Return the [x, y] coordinate for the center point of the cell that contains the specified text.  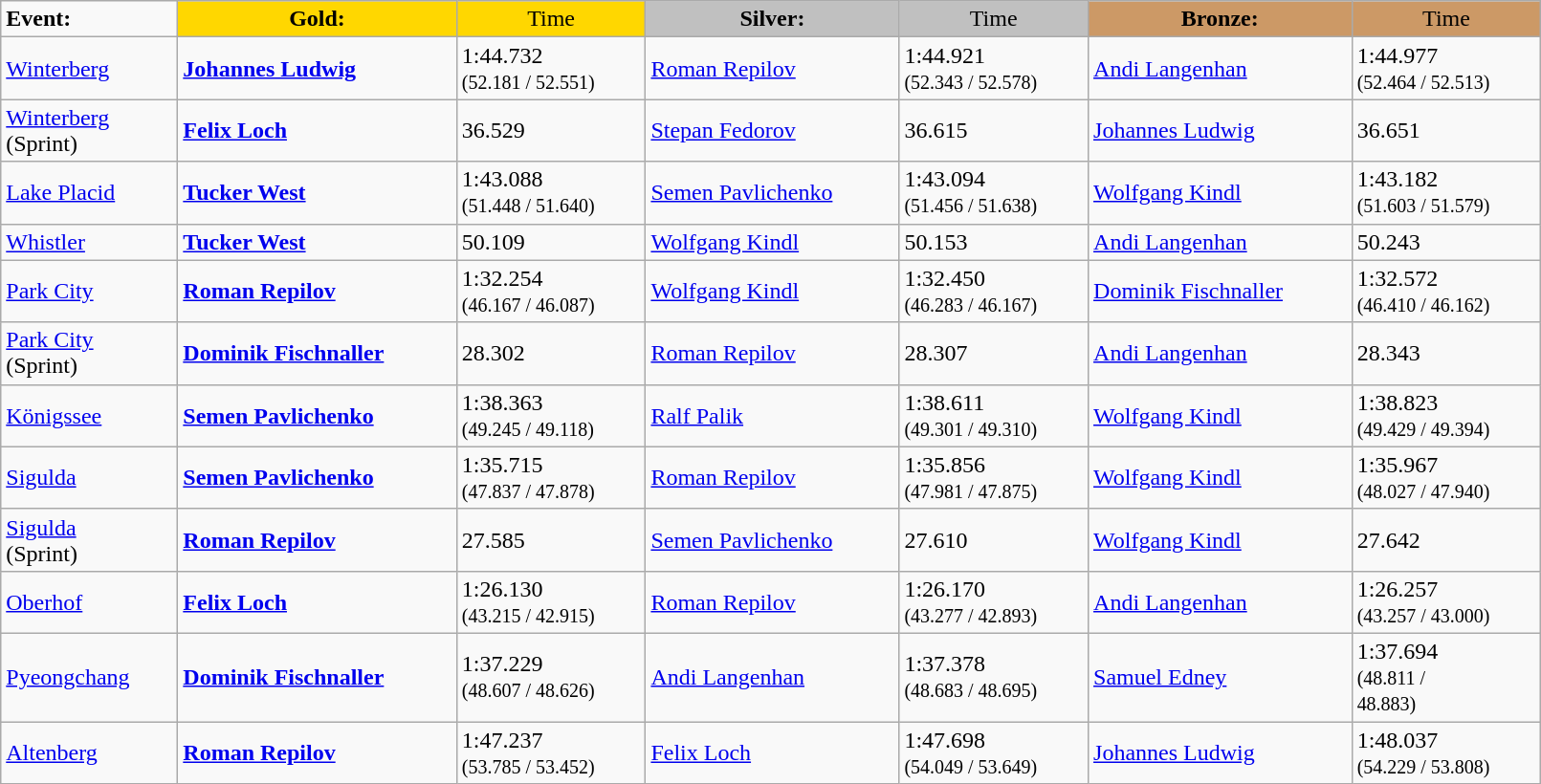
Winterberg(Sprint) [90, 130]
1:35.967(48.027 / 47.940) [1446, 478]
Samuel Edney [1221, 677]
36.529 [551, 130]
1:43.182(51.603 / 51.579) [1446, 193]
Gold: [318, 19]
Winterberg [90, 69]
1:26.257(43.257 / 43.000) [1446, 602]
1:43.088(51.448 / 51.640) [551, 193]
Sigulda(Sprint) [90, 539]
1:26.130(43.215 / 42.915) [551, 602]
Bronze: [1221, 19]
Whistler [90, 242]
36.651 [1446, 130]
28.307 [994, 354]
1:47.237(53.785 / 53.452) [551, 751]
Sigulda [90, 478]
1:32.450(46.283 / 46.167) [994, 291]
1:35.715(47.837 / 47.878) [551, 478]
1:35.856(47.981 / 47.875) [994, 478]
1:38.363(49.245 / 49.118) [551, 415]
Altenberg [90, 751]
Park City(Sprint) [90, 354]
1:38.823(49.429 / 49.394) [1446, 415]
1:44.732(52.181 / 52.551) [551, 69]
28.343 [1446, 354]
1:44.921(52.343 / 52.578) [994, 69]
1:44.977(52.464 / 52.513) [1446, 69]
1:26.170(43.277 / 42.893) [994, 602]
1:38.611(49.301 / 49.310) [994, 415]
1:43.094(51.456 / 51.638) [994, 193]
36.615 [994, 130]
1:37.229(48.607 / 48.626) [551, 677]
27.642 [1446, 539]
Ralf Palik [773, 415]
Stepan Fedorov [773, 130]
1:37.694(48.811 / 48.883) [1446, 677]
1:32.572(46.410 / 46.162) [1446, 291]
Oberhof [90, 602]
1:47.698(54.049 / 53.649) [994, 751]
Königssee [90, 415]
Event: [90, 19]
50.153 [994, 242]
1:37.378(48.683 / 48.695) [994, 677]
27.610 [994, 539]
Park City [90, 291]
27.585 [551, 539]
50.109 [551, 242]
50.243 [1446, 242]
Silver: [773, 19]
Lake Placid [90, 193]
Pyeongchang [90, 677]
1:32.254(46.167 / 46.087) [551, 291]
28.302 [551, 354]
1:48.037(54.229 / 53.808) [1446, 751]
